Detect which cell encompasses the target text, then output its [X, Y] center coordinate. 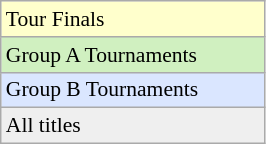
Tour Finals [133, 19]
Group B Tournaments [133, 90]
Group A Tournaments [133, 55]
All titles [133, 126]
